Extract the (x, y) coordinate from the center of the cell holding the provided text.  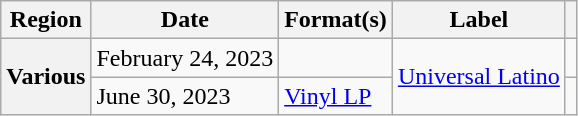
Vinyl LP (336, 96)
Date (185, 20)
Universal Latino (478, 77)
Format(s) (336, 20)
Various (46, 77)
February 24, 2023 (185, 58)
Label (478, 20)
Region (46, 20)
June 30, 2023 (185, 96)
